Output the (X, Y) coordinate of the center of the cell containing the given text.  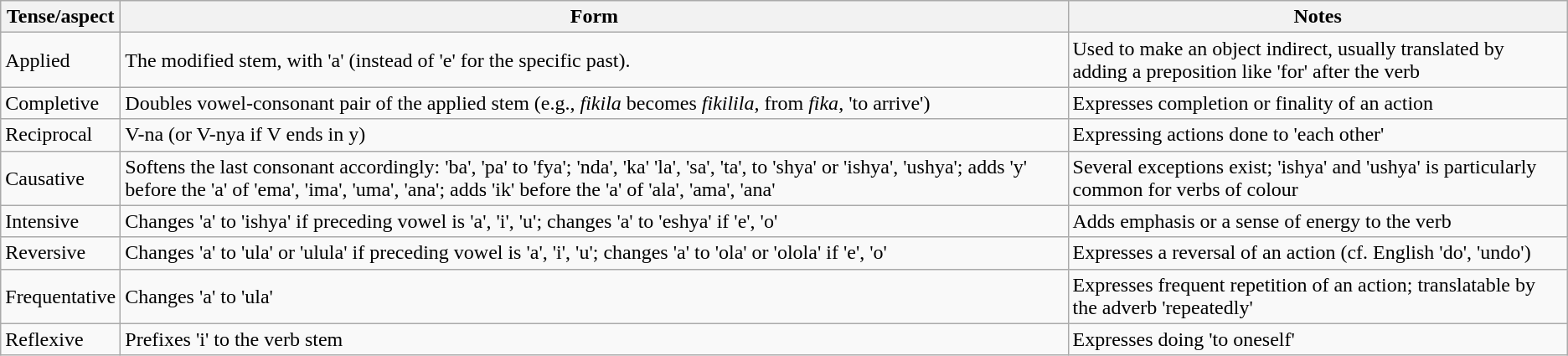
Changes 'a' to 'ula' or 'ulula' if preceding vowel is 'a', 'i', 'u'; changes 'a' to 'ola' or 'olola' if 'e', 'o' (595, 253)
Reversive (60, 253)
The modified stem, with 'a' (instead of 'e' for the specific past). (595, 60)
Expresses a reversal of an action (cf. English 'do', 'undo') (1318, 253)
Expresses doing 'to oneself' (1318, 339)
Expresses completion or finality of an action (1318, 103)
Applied (60, 60)
Reflexive (60, 339)
Frequentative (60, 297)
Changes 'a' to 'ula' (595, 297)
V-na (or V-nya if V ends in y) (595, 135)
Causative (60, 178)
Changes 'a' to 'ishya' if preceding vowel is 'a', 'i', 'u'; changes 'a' to 'eshya' if 'e', 'o' (595, 221)
Tense/aspect (60, 17)
Notes (1318, 17)
Form (595, 17)
Several exceptions exist; 'ishya' and 'ushya' is particularly common for verbs of colour (1318, 178)
Intensive (60, 221)
Completive (60, 103)
Expresses frequent repetition of an action; translatable by the adverb 'repeatedly' (1318, 297)
Expressing actions done to 'each other' (1318, 135)
Adds emphasis or a sense of energy to the verb (1318, 221)
Reciprocal (60, 135)
Doubles vowel-consonant pair of the applied stem (e.g., fikila becomes fikilila, from fika, 'to arrive') (595, 103)
Used to make an object indirect, usually translated by adding a preposition like 'for' after the verb (1318, 60)
Prefixes 'i' to the verb stem (595, 339)
